Detect which cell encompasses the target text, then output its [X, Y] center coordinate. 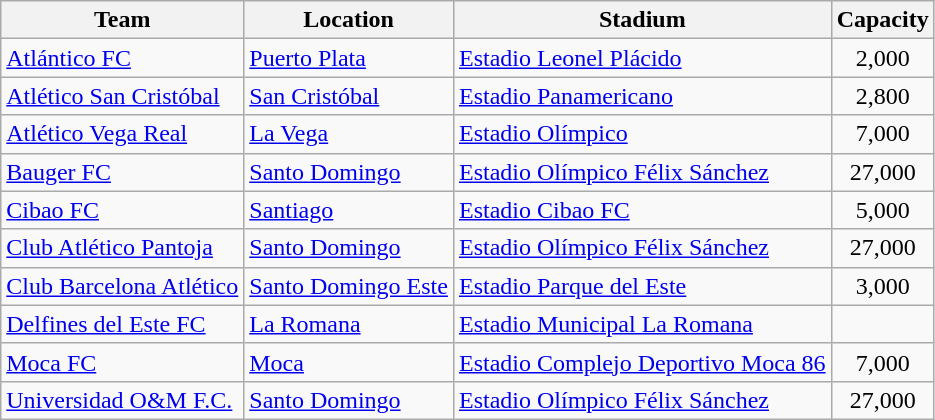
Stadium [642, 20]
Estadio Parque del Este [642, 286]
Santiago [349, 210]
Moca [349, 362]
Atlántico FC [122, 58]
Estadio Leonel Plácido [642, 58]
3,000 [882, 286]
Club Atlético Pantoja [122, 248]
Club Barcelona Atlético [122, 286]
Moca FC [122, 362]
Team [122, 20]
Estadio Olímpico [642, 134]
2,000 [882, 58]
Cibao FC [122, 210]
Bauger FC [122, 172]
5,000 [882, 210]
La Vega [349, 134]
Atlético Vega Real [122, 134]
Universidad O&M F.C. [122, 400]
Atlético San Cristóbal [122, 96]
Estadio Cibao FC [642, 210]
Santo Domingo Este [349, 286]
Estadio Complejo Deportivo Moca 86 [642, 362]
San Cristóbal [349, 96]
Capacity [882, 20]
Location [349, 20]
2,800 [882, 96]
Puerto Plata [349, 58]
Estadio Panamericano [642, 96]
La Romana [349, 324]
Estadio Municipal La Romana [642, 324]
Delfines del Este FC [122, 324]
